Extract the (X, Y) coordinate from the center of the cell holding the provided text.  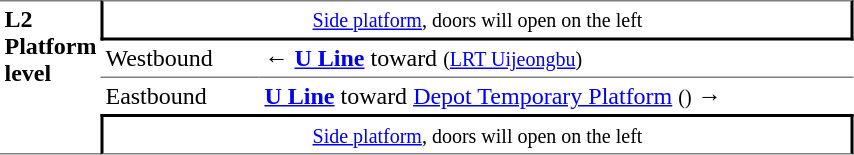
L2Platform level (50, 77)
Eastbound (180, 95)
U Line toward Depot Temporary Platform () → (557, 95)
← U Line toward (LRT Uijeongbu) (557, 58)
Westbound (180, 58)
